For the text-containing cell, return its midpoint in (X, Y) coordinate format. 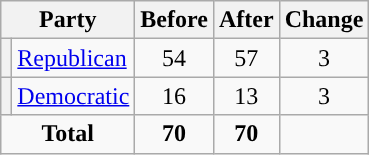
54 (174, 58)
After (246, 20)
Total (68, 134)
Republican (74, 58)
Change (324, 20)
57 (246, 58)
16 (174, 96)
13 (246, 96)
Party (68, 20)
Democratic (74, 96)
Before (174, 20)
